Find where the given text appears and provide that cell's center as (X, Y) coordinate. 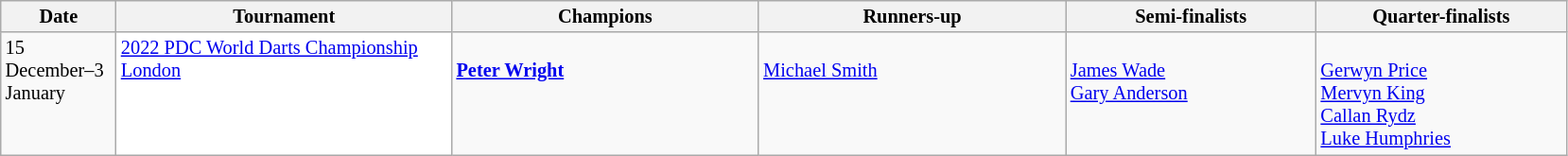
15 December–3 January (59, 94)
James Wade Gary Anderson (1192, 94)
Tournament (284, 16)
2022 PDC World Darts Championship London (284, 94)
Peter Wright (605, 94)
Runners-up (912, 16)
Date (59, 16)
Quarter-finalists (1441, 16)
Michael Smith (912, 94)
Gerwyn Price Mervyn King Callan Rydz Luke Humphries (1441, 94)
Semi-finalists (1192, 16)
Champions (605, 16)
